Find where the given text appears and provide that cell's center as [x, y] coordinate. 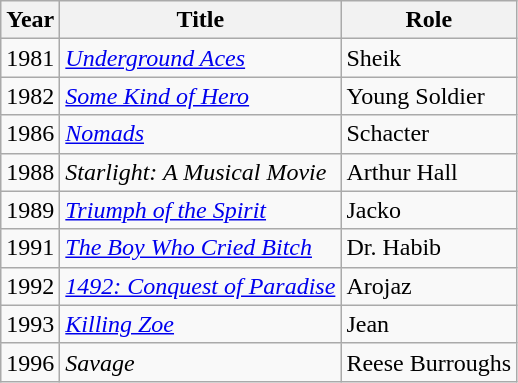
1992 [30, 286]
Killing Zoe [200, 324]
Year [30, 20]
Nomads [200, 134]
Title [200, 20]
Dr. Habib [429, 248]
Schacter [429, 134]
1982 [30, 96]
1981 [30, 58]
Jean [429, 324]
Starlight: A Musical Movie [200, 172]
Reese Burroughs [429, 362]
Savage [200, 362]
1989 [30, 210]
1988 [30, 172]
Jacko [429, 210]
1993 [30, 324]
1986 [30, 134]
1991 [30, 248]
Arthur Hall [429, 172]
Some Kind of Hero [200, 96]
Underground Aces [200, 58]
Young Soldier [429, 96]
1996 [30, 362]
1492: Conquest of Paradise [200, 286]
Role [429, 20]
Sheik [429, 58]
Triumph of the Spirit [200, 210]
Arojaz [429, 286]
The Boy Who Cried Bitch [200, 248]
